Capture the cell that displays the provided text and extract its (x, y) central coordinate. 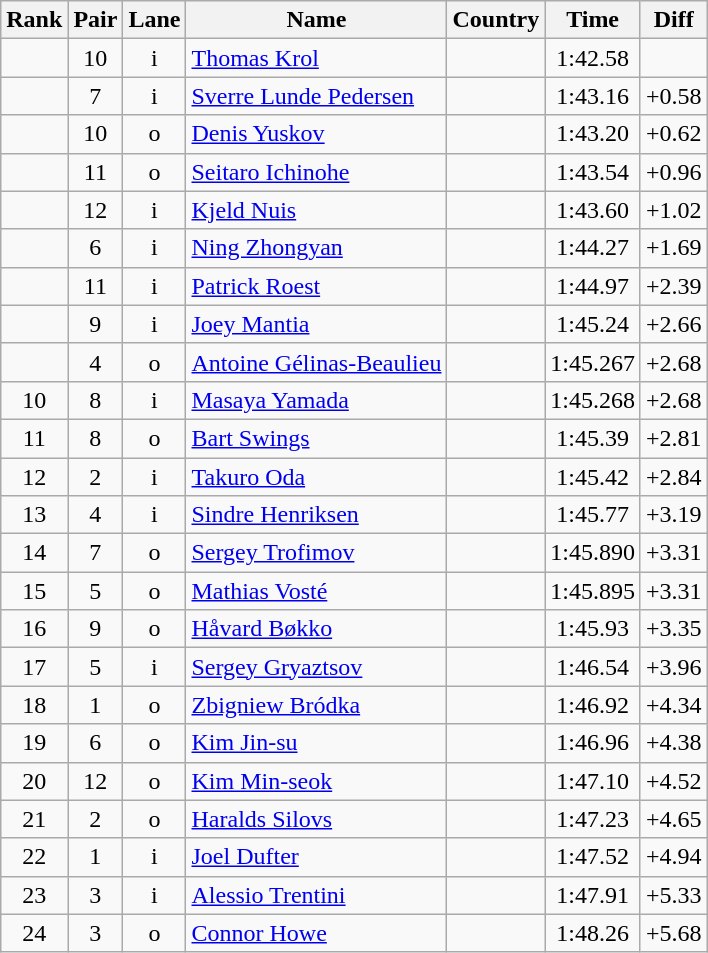
22 (34, 857)
1:47.23 (593, 819)
+4.52 (674, 781)
Country (496, 20)
1:45.42 (593, 477)
24 (34, 933)
1:45.890 (593, 553)
21 (34, 819)
19 (34, 743)
1:45.267 (593, 362)
1:47.10 (593, 781)
1:45.895 (593, 591)
1:47.52 (593, 857)
1:42.58 (593, 58)
Mathias Vosté (316, 591)
Alessio Trentini (316, 895)
1:45.39 (593, 438)
Ning Zhongyan (316, 248)
1:45.24 (593, 324)
1:43.60 (593, 210)
1:48.26 (593, 933)
+3.35 (674, 629)
1:46.92 (593, 705)
+4.34 (674, 705)
Håvard Bøkko (316, 629)
+2.66 (674, 324)
20 (34, 781)
Antoine Gélinas-Beaulieu (316, 362)
Kim Jin-su (316, 743)
Time (593, 20)
1:46.96 (593, 743)
+4.65 (674, 819)
Joel Dufter (316, 857)
+2.39 (674, 286)
1:45.93 (593, 629)
Masaya Yamada (316, 400)
+5.33 (674, 895)
Pair (96, 20)
23 (34, 895)
Diff (674, 20)
+3.19 (674, 515)
Kim Min-seok (316, 781)
+0.58 (674, 96)
Patrick Roest (316, 286)
+0.62 (674, 134)
16 (34, 629)
18 (34, 705)
Sverre Lunde Pedersen (316, 96)
1:43.16 (593, 96)
+1.02 (674, 210)
1:45.268 (593, 400)
1:45.77 (593, 515)
Takuro Oda (316, 477)
1:44.27 (593, 248)
+1.69 (674, 248)
Connor Howe (316, 933)
Sergey Trofimov (316, 553)
1:43.54 (593, 172)
Bart Swings (316, 438)
15 (34, 591)
Lane (154, 20)
Zbigniew Bródka (316, 705)
Name (316, 20)
14 (34, 553)
1:47.91 (593, 895)
Haralds Silovs (316, 819)
+5.68 (674, 933)
Seitaro Ichinohe (316, 172)
Thomas Krol (316, 58)
+0.96 (674, 172)
Joey Mantia (316, 324)
Kjeld Nuis (316, 210)
+2.81 (674, 438)
+4.38 (674, 743)
1:44.97 (593, 286)
1:43.20 (593, 134)
17 (34, 667)
13 (34, 515)
+4.94 (674, 857)
Sindre Henriksen (316, 515)
Denis Yuskov (316, 134)
+2.84 (674, 477)
+3.96 (674, 667)
Rank (34, 20)
Sergey Gryaztsov (316, 667)
1:46.54 (593, 667)
